Capture the cell that displays the provided text and extract its [x, y] central coordinate. 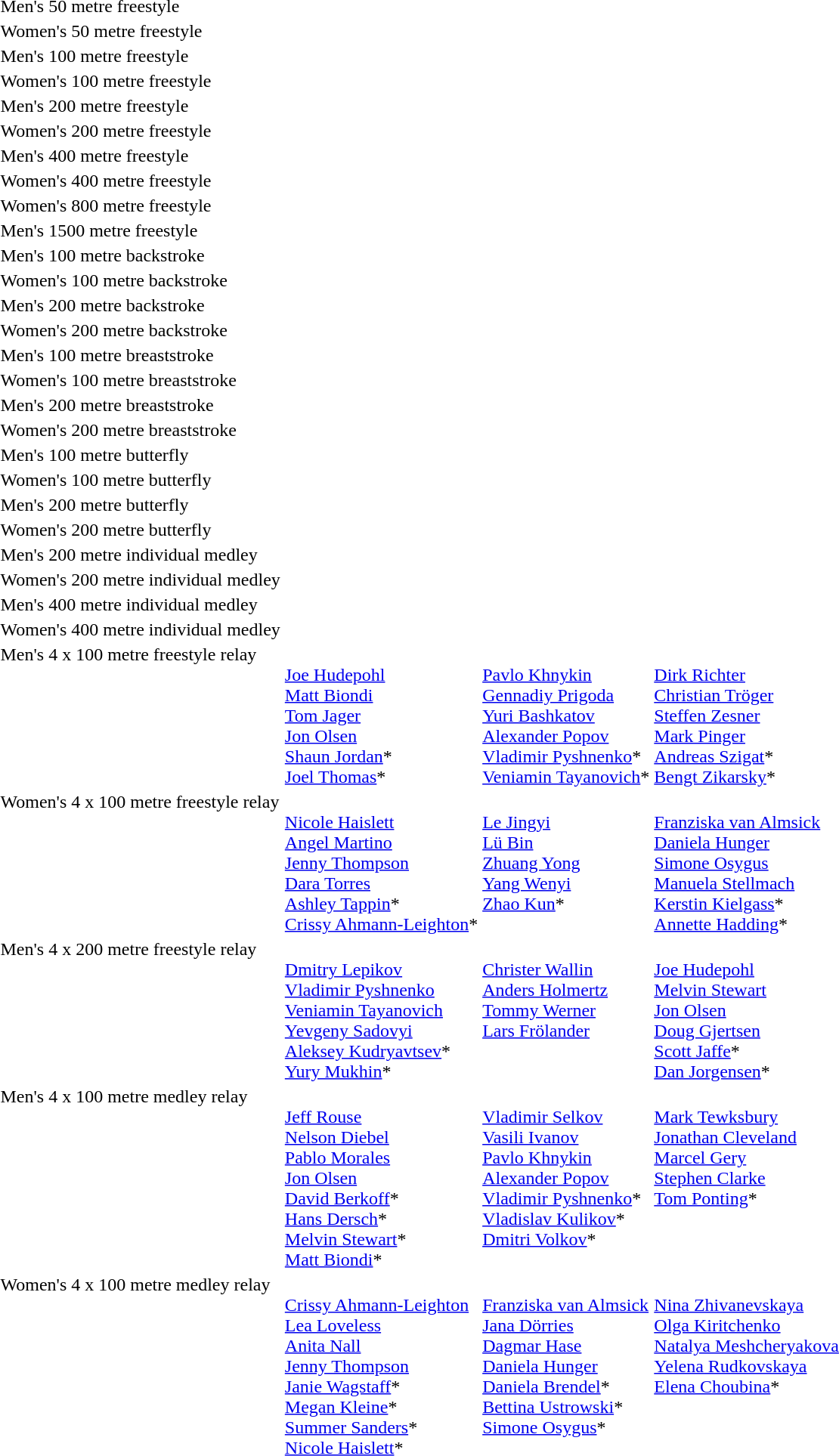
Vladimir Selkov Vasili Ivanov Pavlo Khnykin Alexander PopovVladimir Pyshnenko*Vladislav Kulikov*Dmitri Volkov* [566, 1178]
Christer Wallin Anders Holmertz Tommy Werner Lars Frölander [566, 1010]
Joe Hudepohl Matt Biondi Tom Jager Jon OlsenShaun Jordan*Joel Thomas* [381, 716]
Pavlo Khnykin Gennadiy Prigoda Yuri Bashkatov Alexander PopovVladimir Pyshnenko*Veniamin Tayanovich* [566, 716]
Nicole Haislett Angel Martino Jenny Thompson Dara TorresAshley Tappin*Crissy Ahmann-Leighton* [381, 863]
Dmitry Lepikov Vladimir Pyshnenko Veniamin Tayanovich Yevgeny SadovyiAleksey Kudryavtsev*Yury Mukhin* [381, 1010]
Le Jingyi Lü Bin Zhuang Yong Yang WenyiZhao Kun* [566, 863]
Jeff Rouse Nelson Diebel Pablo Morales Jon OlsenDavid Berkoff*Hans Dersch*Melvin Stewart*Matt Biondi* [381, 1178]
